Output the [X, Y] coordinate of the center of the cell containing the given text.  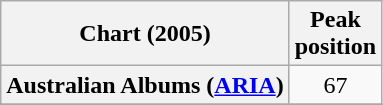
Australian Albums (ARIA) [145, 85]
Chart (2005) [145, 34]
Peakposition [335, 34]
67 [335, 85]
